Pinpoint the cell where the given text exists, returning its (x, y) midpoint coordinate. 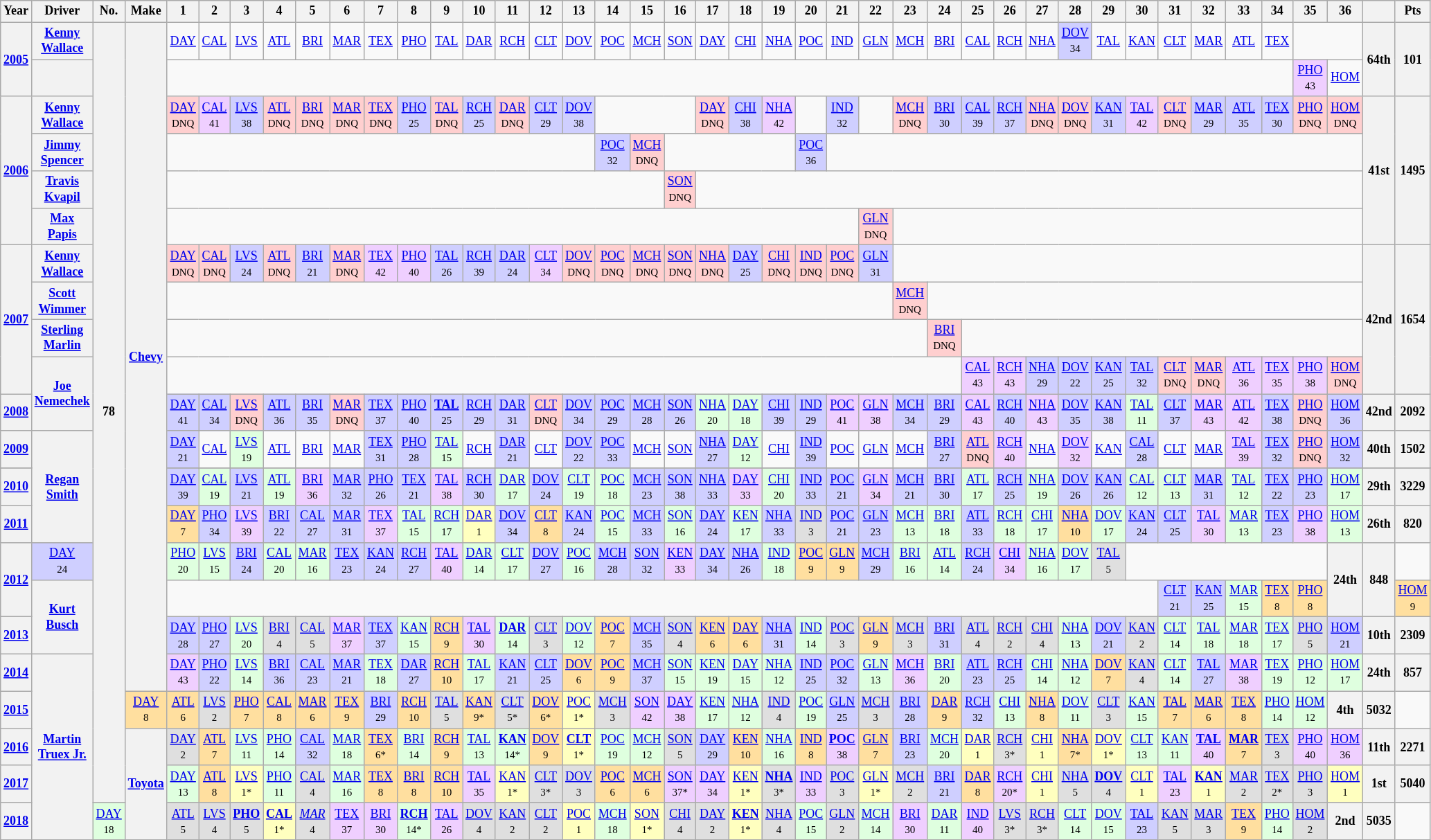
Jimmy Spencer (62, 152)
3 (247, 11)
CHIDNQ (779, 264)
TAL13 (479, 747)
MCH2 (910, 784)
CALDNQ (215, 264)
GLN13 (876, 672)
DOV26 (1075, 487)
RCH24 (978, 561)
1495 (1413, 170)
TEX42 (381, 264)
LVS24 (247, 264)
NHA5 (1075, 784)
CLT1 (1142, 784)
IND (842, 41)
DOV1* (1108, 747)
TAL7 (1175, 710)
GLN7 (876, 747)
TEX18 (381, 672)
MCH35 (647, 636)
DAY12 (745, 449)
CLT1* (579, 747)
POC36 (811, 152)
ATL4 (978, 636)
ATL19 (280, 487)
RCH18 (1010, 524)
5040 (1413, 784)
17 (713, 11)
CLT21 (1175, 598)
LVS19 (247, 449)
KAN1* (513, 784)
820 (1413, 524)
NHA10 (1075, 524)
SON4 (680, 636)
KAN38 (1108, 413)
NHA7* (1075, 747)
RCH14* (414, 821)
BRI16 (910, 561)
PHO28 (414, 449)
LVS2 (215, 710)
KAN21 (513, 672)
PHO43 (1310, 78)
BRI35 (312, 413)
TAL27 (1209, 672)
NHA27 (713, 449)
TAL32 (1142, 375)
KAN14* (513, 747)
BRI22 (280, 524)
DAR8 (978, 784)
CAL20 (280, 561)
27 (1042, 11)
TAL42 (1142, 115)
30 (1142, 11)
CLT3* (546, 784)
IND3 (811, 524)
28 (1075, 11)
6 (347, 11)
12 (546, 11)
DOV15 (1108, 821)
Make (145, 11)
SON15 (680, 672)
PHO7 (247, 710)
KAN31 (1108, 115)
RCH27 (414, 561)
HOM1 (1345, 784)
IND14 (811, 636)
RCH43 (1010, 375)
POC29 (612, 413)
HOM2 (1310, 821)
HOM12 (1310, 710)
CAL32 (312, 747)
PHO26 (381, 487)
41st (1378, 170)
2007 (17, 320)
Joe Nemechek (62, 393)
IND32 (842, 115)
MCH18 (612, 821)
857 (1413, 672)
23 (910, 11)
CAL12 (1142, 487)
CAL34 (215, 413)
BRI4 (280, 636)
PHO20 (183, 561)
101 (1413, 60)
HOM21 (1345, 636)
TAL38 (447, 487)
NHA43 (1042, 413)
LVS39 (247, 524)
CAL8 (280, 710)
GLN34 (876, 487)
POC33 (612, 449)
MAR29 (1209, 115)
Chevy (145, 357)
RCH20* (1010, 784)
2nd (1345, 821)
KEN6 (713, 636)
DAY43 (183, 672)
KAN9* (479, 710)
TAL17 (479, 672)
MCH21 (910, 487)
DAY39 (183, 487)
2017 (17, 784)
64th (1378, 60)
ATL5 (183, 821)
LVS15 (215, 561)
35 (1310, 11)
26th (1378, 524)
40th (1378, 449)
DAR9 (945, 710)
KEN10 (745, 747)
Martin Truex Jr. (62, 747)
8 (414, 11)
TAL39 (1244, 449)
DAR31 (513, 413)
SON42 (647, 710)
10 (479, 11)
CHI20 (779, 487)
2005 (17, 60)
MCH14 (876, 821)
MCH29 (876, 561)
TAL11 (1142, 413)
LVS20 (247, 636)
DAY13 (183, 784)
2008 (17, 413)
GLN23 (876, 524)
NHA4 (779, 821)
DOV32 (1075, 449)
MAR37 (347, 636)
2015 (17, 710)
BRI23 (910, 747)
POC41 (842, 413)
TEX6* (381, 747)
DAY7 (183, 524)
78 (109, 413)
MCH23 (647, 487)
ATL23 (978, 672)
7 (381, 11)
2014 (17, 672)
SON26 (680, 413)
PHO3 (1310, 784)
CHI39 (779, 413)
MAR13 (1244, 524)
2 (215, 11)
DAY8 (145, 710)
DAY15 (745, 672)
KAN5 (1175, 821)
NHA20 (713, 413)
18 (745, 11)
TAL25 (447, 413)
DOV35 (1075, 413)
MAR3 (1209, 821)
CLT34 (546, 264)
5035 (1378, 821)
HOM9 (1413, 598)
CAL23 (312, 672)
POC1 (579, 821)
DOV12 (579, 636)
33 (1244, 11)
MCH13 (910, 524)
RCH29 (479, 413)
CHI13 (1010, 710)
10th (1378, 636)
29th (1378, 487)
29 (1108, 11)
5032 (1378, 710)
POC38 (842, 747)
CAL28 (1142, 449)
TEX22 (1277, 487)
Toyota (145, 784)
NHA42 (779, 115)
SON5 (680, 747)
SON37* (680, 784)
CHI14 (1042, 672)
CLT2 (546, 821)
KAN4 (1142, 672)
MCH12 (647, 747)
BRI31 (945, 636)
LVS21 (247, 487)
MCH36 (910, 672)
32 (1209, 11)
RCH2 (1010, 636)
14 (612, 11)
RCH30 (479, 487)
KEN19 (713, 672)
3229 (1413, 487)
Scott Wimmer (62, 301)
DOV (579, 41)
NHA19 (1042, 487)
DOV7 (1108, 672)
MCH6 (647, 784)
GLN31 (876, 264)
Year (17, 11)
CAL19 (215, 487)
RCH32 (978, 710)
1502 (1413, 449)
KAN1 (1209, 784)
2018 (17, 821)
1st (1378, 784)
CLT17 (513, 561)
IND8 (811, 747)
DAY28 (183, 636)
LVSDNQ (247, 413)
ATL7 (215, 747)
HOM (1345, 78)
DAR17 (513, 487)
DOV38 (579, 115)
DAR24 (513, 264)
ATL14 (945, 561)
IND39 (811, 449)
TEX21 (414, 487)
TEX38 (1277, 413)
RCH39 (479, 264)
2010 (17, 487)
BRI28 (910, 710)
MCH20 (945, 747)
MCH34 (910, 413)
Driver (62, 11)
2016 (17, 747)
Sterling Marlin (62, 338)
LVS38 (247, 115)
SON32 (647, 561)
PHO22 (215, 672)
CHI38 (745, 115)
21 (842, 11)
RCH37 (1010, 115)
DOV9 (546, 747)
MAR21 (347, 672)
19 (779, 11)
BRI14 (414, 747)
KAN26 (1108, 487)
POC16 (579, 561)
PHO34 (215, 524)
PHO25 (414, 115)
34 (1277, 11)
TEX2* (1277, 784)
TAL18 (1209, 636)
CHI34 (1010, 561)
HOM32 (1345, 449)
DAR11 (945, 821)
MAR7 (1244, 747)
2006 (17, 170)
2092 (1413, 413)
CAL4 (312, 784)
Pts (1413, 11)
848 (1378, 579)
CAL27 (312, 524)
CLT29 (546, 115)
POC7 (612, 636)
TEX32 (1277, 449)
PHO27 (215, 636)
NHA31 (779, 636)
DAR21 (513, 449)
16 (680, 11)
NHA8 (1042, 710)
SON38 (680, 487)
9 (447, 11)
BRI20 (945, 672)
NHA13 (1075, 636)
MAR15 (1244, 598)
DOV3 (579, 784)
26 (1010, 11)
MCH37 (647, 672)
LVS14 (247, 672)
DAY21 (183, 449)
13 (579, 11)
IND4 (779, 710)
DAY38 (680, 710)
MAR4 (312, 821)
LVS1* (247, 784)
Kurt Busch (62, 616)
RCH17 (447, 524)
HOM13 (1345, 524)
DAY25 (745, 264)
BRI27 (945, 449)
LVS4 (215, 821)
PHO23 (1310, 487)
DAY29 (713, 747)
MAR32 (347, 487)
CLT5* (513, 710)
TALDNQ (447, 115)
11th (1378, 747)
DOV6 (579, 672)
IND18 (779, 561)
LVS3* (1010, 821)
TEXDNQ (381, 115)
ATL33 (978, 524)
GLN25 (842, 710)
KEN33 (680, 561)
TAL12 (1244, 487)
ATL35 (1244, 115)
CLT37 (1175, 413)
4 (280, 11)
SON1* (647, 821)
CLT19 (579, 487)
GLN38 (876, 413)
SON16 (680, 524)
5 (312, 11)
Max Papis (62, 226)
MAR43 (1209, 413)
PHO11 (280, 784)
Regan Smith (62, 486)
DAY33 (745, 487)
1654 (1413, 320)
CAL1* (280, 821)
PHO12 (1310, 672)
1 (183, 11)
No. (109, 11)
20 (811, 11)
DOV21 (1108, 636)
BRI8 (414, 784)
DAR (479, 41)
KAN11 (1175, 747)
LVS (247, 41)
DOV27 (546, 561)
22 (876, 11)
DAR27 (414, 672)
IND29 (811, 413)
CHI17 (1042, 524)
LVS11 (247, 747)
IND25 (811, 672)
TEX35 (1277, 375)
POC6 (612, 784)
TEX3 (1277, 747)
Travis Kvapil (62, 190)
36 (1345, 11)
BRI24 (247, 561)
TEX31 (381, 449)
CAL5 (312, 636)
ATL8 (215, 784)
2011 (17, 524)
2009 (17, 449)
2309 (1413, 636)
2013 (17, 636)
DARDNQ (513, 115)
TEX19 (1277, 672)
DOV6* (546, 710)
24 (945, 11)
ATL42 (1244, 413)
TEX17 (1277, 636)
BRI18 (945, 524)
DOV24 (546, 487)
POC1* (579, 710)
CAL39 (978, 115)
NHA3* (779, 784)
DOV11 (1075, 710)
INDDNQ (811, 264)
CAL41 (215, 115)
TAL35 (479, 784)
25 (978, 11)
GLN1* (876, 784)
POC18 (612, 487)
NHA29 (1042, 375)
MAR38 (1244, 672)
GLNDNQ (876, 226)
2012 (17, 579)
ATL17 (978, 487)
CLT8 (546, 524)
ATL6 (183, 710)
PHO8 (1310, 598)
2271 (1413, 747)
NHA26 (745, 561)
MAR2 (1244, 784)
DAY41 (183, 413)
4th (1345, 710)
31 (1175, 11)
IND40 (978, 821)
MCH33 (647, 524)
GLN2 (842, 821)
11 (513, 11)
15 (647, 11)
DAY6 (745, 636)
TEX30 (1277, 115)
PHO (414, 41)
